Pinpoint the cell where the given text exists, returning its [x, y] midpoint coordinate. 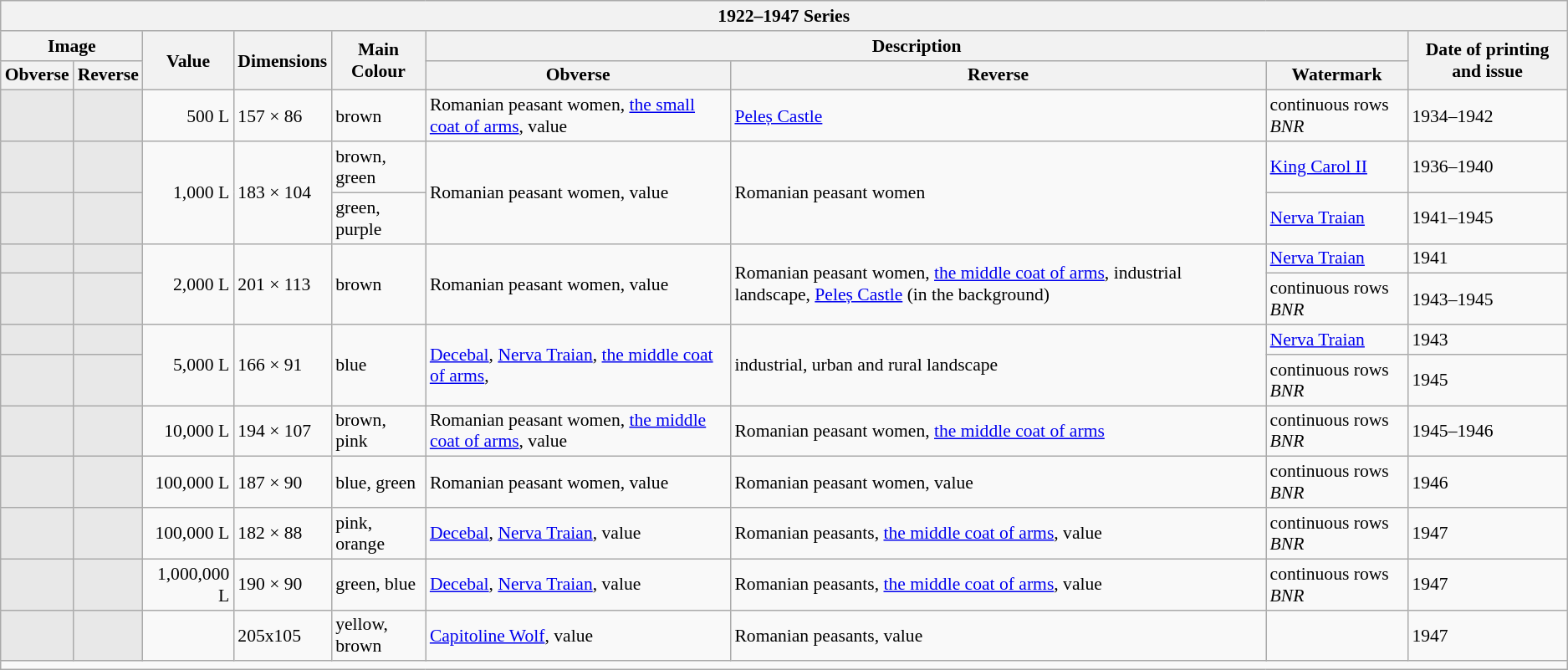
Decebal, Nerva Traian, the middle coat of arms, [579, 365]
pink, orange [378, 534]
183 × 104 [283, 192]
1941–1945 [1487, 217]
Description [917, 46]
King Carol II [1337, 167]
blue, green [378, 482]
Main Colour [378, 60]
201 × 113 [283, 284]
Image [72, 46]
190 × 90 [283, 584]
Dimensions [283, 60]
Romanian peasant women [998, 192]
157 × 86 [283, 115]
1934–1942 [1487, 115]
Value [188, 60]
182 × 88 [283, 534]
green, blue [378, 584]
1943 [1487, 340]
1936–1940 [1487, 167]
brown, pink [378, 432]
yellow, brown [378, 636]
1943–1945 [1487, 299]
blue [378, 365]
Romanian peasants, value [998, 636]
brown, green [378, 167]
Romanian peasant women, the middle coat of arms, industrial landscape, Peleș Castle (in the background) [998, 284]
1945 [1487, 380]
187 × 90 [283, 482]
166 × 91 [283, 365]
5,000 L [188, 365]
Romanian peasant women, the middle coat of arms [998, 432]
Peleș Castle [998, 115]
1,000,000 L [188, 584]
1946 [1487, 482]
205x105 [283, 636]
2,000 L [188, 284]
Romanian peasant women, the small coat of arms, value [579, 115]
500 L [188, 115]
Capitoline Wolf, value [579, 636]
green, purple [378, 217]
1,000 L [188, 192]
Date of printing and issue [1487, 60]
1945–1946 [1487, 432]
10,000 L [188, 432]
1941 [1487, 258]
194 × 107 [283, 432]
Watermark [1337, 75]
industrial, urban and rural landscape [998, 365]
Romanian peasant women, the middle coat of arms, value [579, 432]
1922–1947 Series [784, 16]
